Detect which cell encompasses the target text, then output its [x, y] center coordinate. 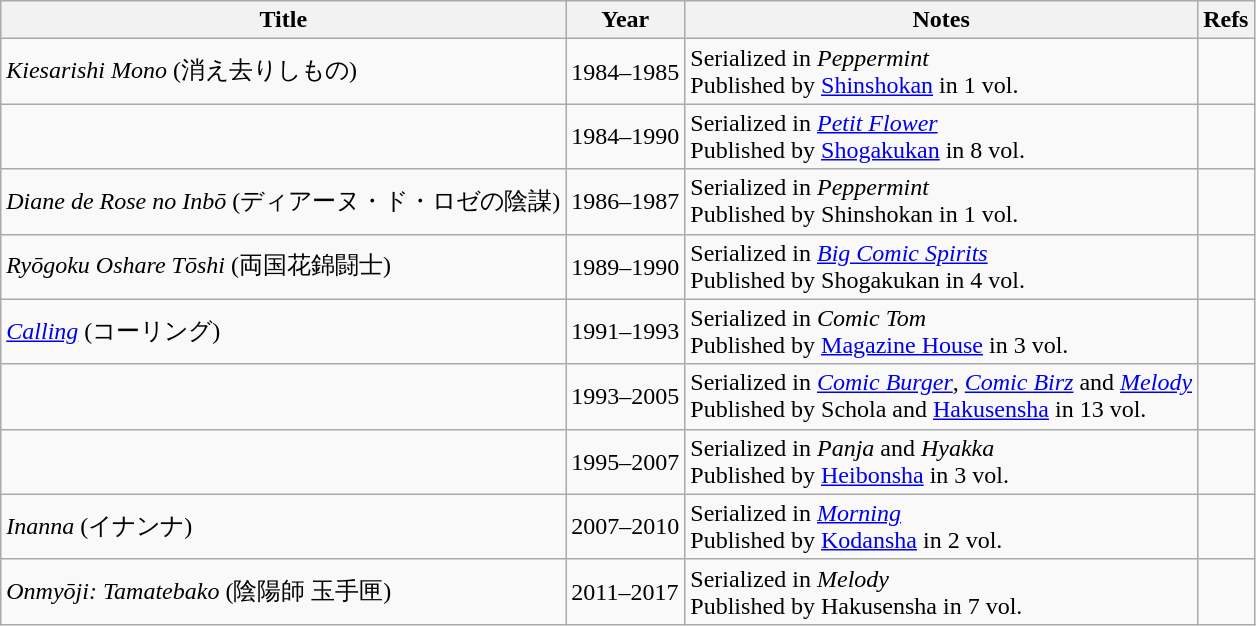
Title [284, 20]
Kiesarishi Mono (消え去りしもの) [284, 72]
Serialized in Petit FlowerPublished by Shogakukan in 8 vol. [942, 136]
Serialized in Comic TomPublished by Magazine House in 3 vol. [942, 332]
1984–1985 [626, 72]
1995–2007 [626, 462]
1993–2005 [626, 396]
1984–1990 [626, 136]
Onmyōji: Tamatebako (陰陽師 玉手匣) [284, 592]
2007–2010 [626, 526]
Serialized in Comic Burger, Comic Birz and MelodyPublished by Schola and Hakusensha in 13 vol. [942, 396]
Serialized in MelodyPublished by Hakusensha in 7 vol. [942, 592]
Serialized in MorningPublished by Kodansha in 2 vol. [942, 526]
Refs [1226, 20]
Inanna (イナンナ) [284, 526]
1986–1987 [626, 202]
Ryōgoku Oshare Tōshi (両国花錦闘士) [284, 266]
Serialized in Big Comic SpiritsPublished by Shogakukan in 4 vol. [942, 266]
1991–1993 [626, 332]
Notes [942, 20]
Year [626, 20]
Serialized in Panja and HyakkaPublished by Heibonsha in 3 vol. [942, 462]
Diane de Rose no Inbō (ディアーヌ・ド・ロゼの陰謀) [284, 202]
Calling (コーリング) [284, 332]
2011–2017 [626, 592]
1989–1990 [626, 266]
